Search for the cell housing the specified text and yield its [x, y] center coordinate. 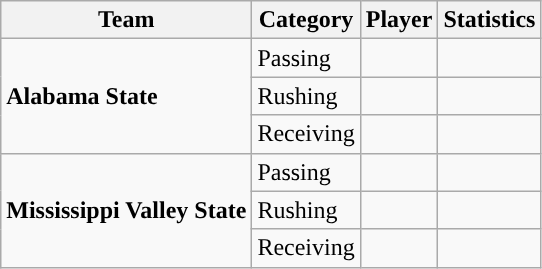
Player [399, 20]
Statistics [490, 20]
Alabama State [126, 96]
Mississippi Valley State [126, 210]
Category [306, 20]
Team [126, 20]
